Find where the given text appears and provide that cell's center as (X, Y) coordinate. 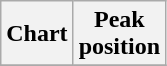
Peakposition (119, 34)
Chart (37, 34)
